Extract the [x, y] coordinate from the center of the cell holding the provided text.  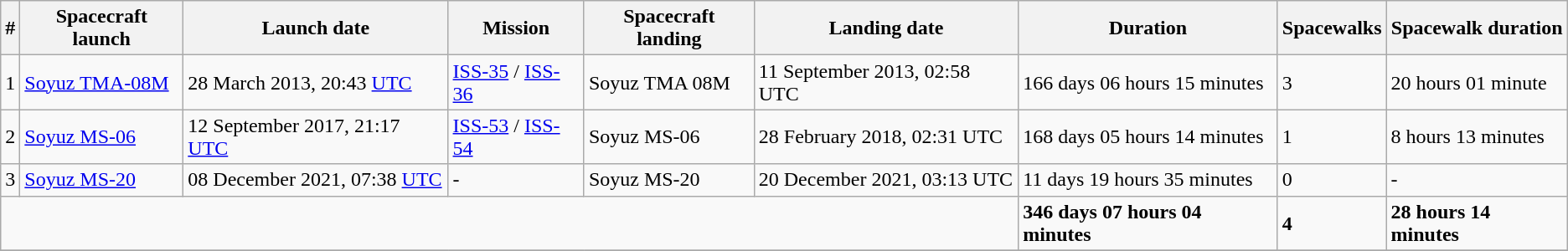
0 [1332, 180]
20 hours 01 minute [1477, 82]
Spacewalk duration [1477, 28]
166 days 06 hours 15 minutes [1148, 82]
ISS-53 / ISS-54 [516, 137]
Landing date [886, 28]
Mission [516, 28]
11 September 2013, 02:58 UTC [886, 82]
28 March 2013, 20:43 UTC [316, 82]
Spacecraft landing [668, 28]
Launch date [316, 28]
Soyuz TMA 08M [668, 82]
168 days 05 hours 14 minutes [1148, 137]
2 [10, 137]
4 [1332, 223]
12 September 2017, 21:17 UTC [316, 137]
Soyuz TMA-08M [102, 82]
8 hours 13 minutes [1477, 137]
28 hours 14 minutes [1477, 223]
08 December 2021, 07:38 UTC [316, 180]
# [10, 28]
ISS-35 / ISS-36 [516, 82]
346 days 07 hours 04 minutes [1148, 223]
Spacecraft launch [102, 28]
Spacewalks [1332, 28]
28 February 2018, 02:31 UTC [886, 137]
11 days 19 hours 35 minutes [1148, 180]
Duration [1148, 28]
20 December 2021, 03:13 UTC [886, 180]
